From the cell containing the given text, extract its center point as (X, Y) coordinate. 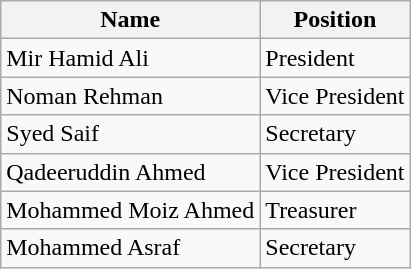
Noman Rehman (130, 96)
Mohammed Asraf (130, 248)
Position (335, 20)
Treasurer (335, 210)
Mir Hamid Ali (130, 58)
Name (130, 20)
Qadeeruddin Ahmed (130, 172)
President (335, 58)
Mohammed Moiz Ahmed (130, 210)
Syed Saif (130, 134)
